Output the [X, Y] coordinate of the center of the cell containing the given text.  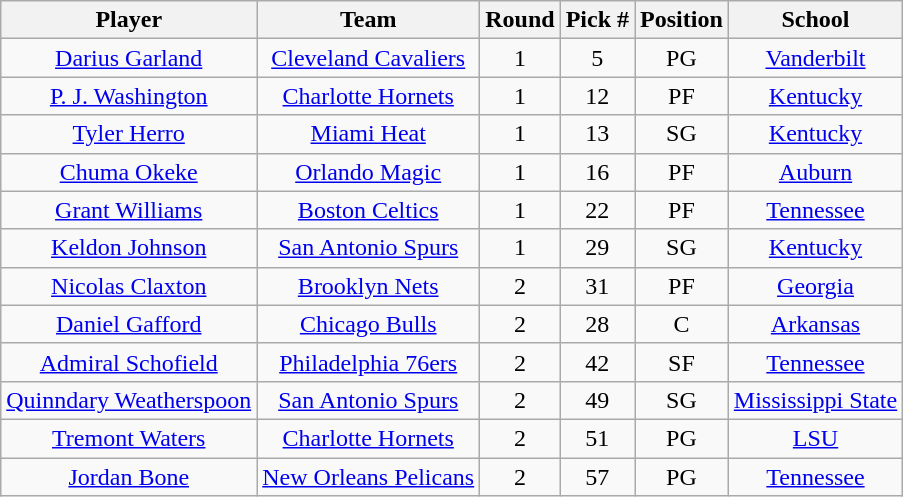
49 [597, 400]
Daniel Gafford [129, 324]
Philadelphia 76ers [368, 362]
Grant Williams [129, 210]
Chicago Bulls [368, 324]
Tyler Herro [129, 134]
School [815, 20]
5 [597, 58]
Quinndary Weatherspoon [129, 400]
Player [129, 20]
42 [597, 362]
Jordan Bone [129, 477]
57 [597, 477]
Keldon Johnson [129, 248]
Boston Celtics [368, 210]
P. J. Washington [129, 96]
Tremont Waters [129, 438]
Chuma Okeke [129, 172]
SF [682, 362]
Cleveland Cavaliers [368, 58]
Vanderbilt [815, 58]
Brooklyn Nets [368, 286]
Miami Heat [368, 134]
12 [597, 96]
51 [597, 438]
Position [682, 20]
31 [597, 286]
Round [520, 20]
New Orleans Pelicans [368, 477]
Orlando Magic [368, 172]
Darius Garland [129, 58]
C [682, 324]
Georgia [815, 286]
16 [597, 172]
Team [368, 20]
LSU [815, 438]
Auburn [815, 172]
Nicolas Claxton [129, 286]
29 [597, 248]
Admiral Schofield [129, 362]
Arkansas [815, 324]
28 [597, 324]
13 [597, 134]
Mississippi State [815, 400]
Pick # [597, 20]
22 [597, 210]
